Detect which cell encompasses the target text, then output its (x, y) center coordinate. 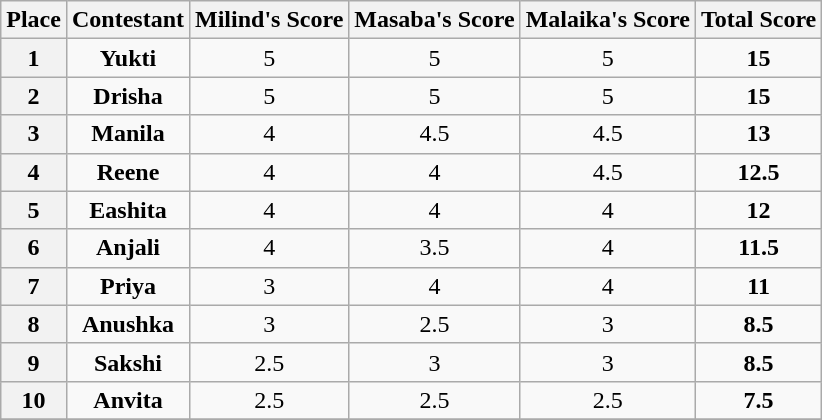
Anjali (128, 248)
Sakshi (128, 362)
11 (758, 286)
7.5 (758, 400)
7 (34, 286)
Drisha (128, 96)
Milind's Score (270, 20)
2 (34, 96)
Place (34, 20)
9 (34, 362)
13 (758, 134)
6 (34, 248)
Malaika's Score (608, 20)
Priya (128, 286)
Yukti (128, 58)
12 (758, 210)
10 (34, 400)
Reene (128, 172)
Anvita (128, 400)
1 (34, 58)
Eashita (128, 210)
Masaba's Score (434, 20)
12.5 (758, 172)
8 (34, 324)
Manila (128, 134)
3.5 (434, 248)
Total Score (758, 20)
Contestant (128, 20)
11.5 (758, 248)
Anushka (128, 324)
